Determine the (X, Y) coordinate at the center of the cell enclosing the given text.  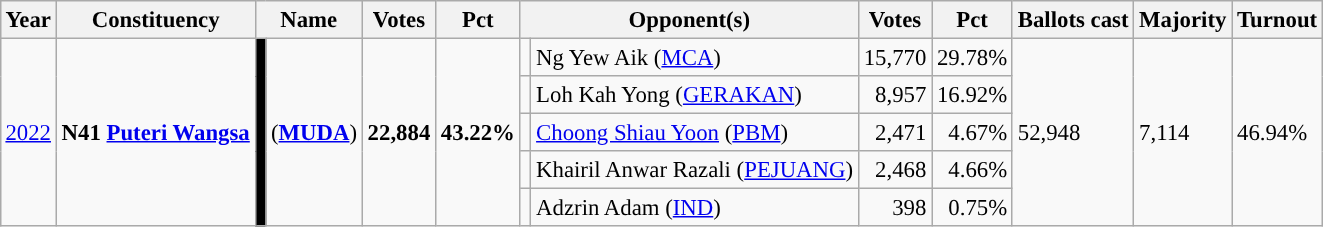
Ng Yew Aik (MCA) (695, 57)
29.78% (972, 57)
46.94% (1278, 132)
8,957 (894, 95)
Majority (1183, 20)
0.75% (972, 208)
Year (28, 20)
N41 Puteri Wangsa (156, 132)
Constituency (156, 20)
16.92% (972, 95)
7,114 (1183, 132)
43.22% (478, 132)
Khairil Anwar Razali (PEJUANG) (695, 170)
4.67% (972, 133)
52,948 (1072, 132)
22,884 (398, 132)
15,770 (894, 57)
2022 (28, 132)
Choong Shiau Yoon (PBM) (695, 133)
2,468 (894, 170)
Loh Kah Yong (GERAKAN) (695, 95)
Ballots cast (1072, 20)
Turnout (1278, 20)
(MUDA) (314, 132)
Name (308, 20)
Opponent(s) (689, 20)
2,471 (894, 133)
Adzrin Adam (IND) (695, 208)
398 (894, 208)
4.66% (972, 170)
